For the text-containing cell, return its midpoint in (X, Y) coordinate format. 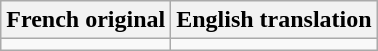
English translation (274, 20)
French original (86, 20)
